Provide the [x, y] coordinate of the cell's center where the given text is located.  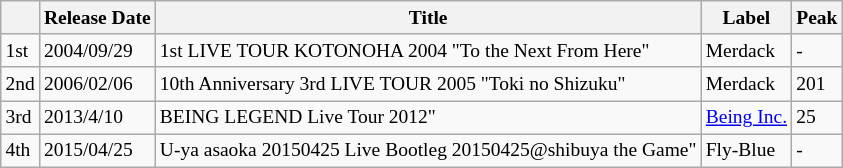
25 [817, 118]
Title [428, 18]
10th Anniversary 3rd LIVE TOUR 2005 "Toki no Shizuku" [428, 84]
3rd [20, 118]
Fly-Blue [746, 150]
2013/4/10 [97, 118]
BEING LEGEND Live Tour 2012" [428, 118]
2004/09/29 [97, 50]
1st LIVE TOUR KOTONOHA 2004 "To the Next From Here" [428, 50]
Label [746, 18]
2006/02/06 [97, 84]
201 [817, 84]
Being Inc. [746, 118]
2015/04/25 [97, 150]
4th [20, 150]
Peak [817, 18]
1st [20, 50]
Release Date [97, 18]
U-ya asaoka 20150425 Live Bootleg 20150425@shibuya the Game" [428, 150]
2nd [20, 84]
